Return (x, y) of the center of cell containing provided text 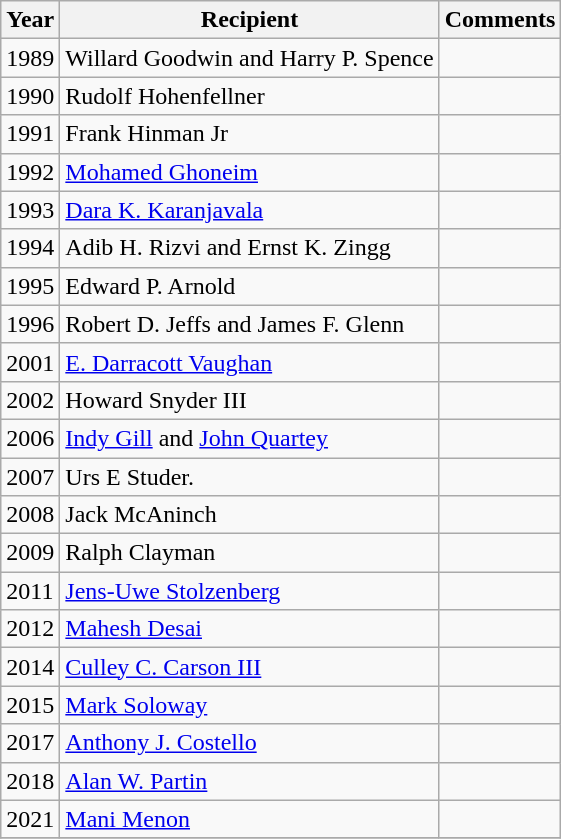
Jack McAninch (250, 515)
Culley C. Carson III (250, 667)
1992 (30, 172)
1991 (30, 134)
2012 (30, 629)
2011 (30, 591)
Adib H. Rizvi and Ernst K. Zingg (250, 248)
2021 (30, 819)
2002 (30, 400)
Frank Hinman Jr (250, 134)
Mahesh Desai (250, 629)
2014 (30, 667)
2007 (30, 477)
1995 (30, 286)
2018 (30, 781)
1993 (30, 210)
Willard Goodwin and Harry P. Spence (250, 58)
1989 (30, 58)
Robert D. Jeffs and James F. Glenn (250, 324)
2006 (30, 438)
Recipient (250, 20)
Edward P. Arnold (250, 286)
Ralph Clayman (250, 553)
Urs E Studer. (250, 477)
Comments (500, 20)
E. Darracott Vaughan (250, 362)
2001 (30, 362)
Rudolf Hohenfellner (250, 96)
1994 (30, 248)
Alan W. Partin (250, 781)
2017 (30, 743)
Indy Gill and John Quartey (250, 438)
1990 (30, 96)
Anthony J. Costello (250, 743)
2015 (30, 705)
Mani Menon (250, 819)
Mark Soloway (250, 705)
Howard Snyder III (250, 400)
2009 (30, 553)
2008 (30, 515)
Year (30, 20)
1996 (30, 324)
Dara K. Karanjavala (250, 210)
Jens-Uwe Stolzenberg (250, 591)
Mohamed Ghoneim (250, 172)
